Identify which cell holds the provided text, then report its (x, y) central coordinate. 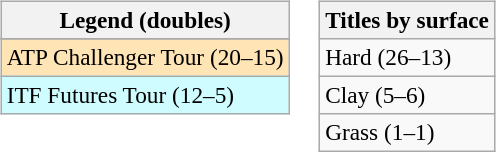
ITF Futures Tour (12–5) (145, 95)
Hard (26–13) (408, 57)
Clay (5–6) (408, 95)
Grass (1–1) (408, 133)
Legend (doubles) (145, 20)
Titles by surface (408, 20)
ATP Challenger Tour (20–15) (145, 57)
